Output the [X, Y] coordinate of the center of the cell containing the given text.  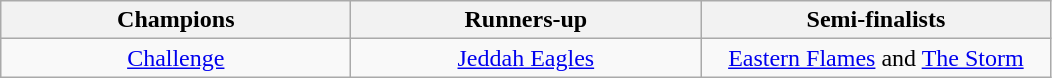
Eastern Flames and The Storm [876, 58]
Challenge [176, 58]
Jeddah Eagles [526, 58]
Runners-up [526, 20]
Champions [176, 20]
Semi-finalists [876, 20]
